Detect which cell encompasses the target text, then output its [X, Y] center coordinate. 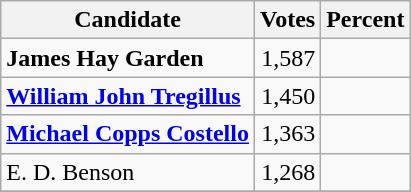
1,268 [287, 172]
E. D. Benson [128, 172]
William John Tregillus [128, 96]
Percent [366, 20]
1,450 [287, 96]
Votes [287, 20]
Candidate [128, 20]
1,363 [287, 134]
James Hay Garden [128, 58]
1,587 [287, 58]
Michael Copps Costello [128, 134]
